Scan for the cell matching the given text and deliver its (X, Y) coordinate at center. 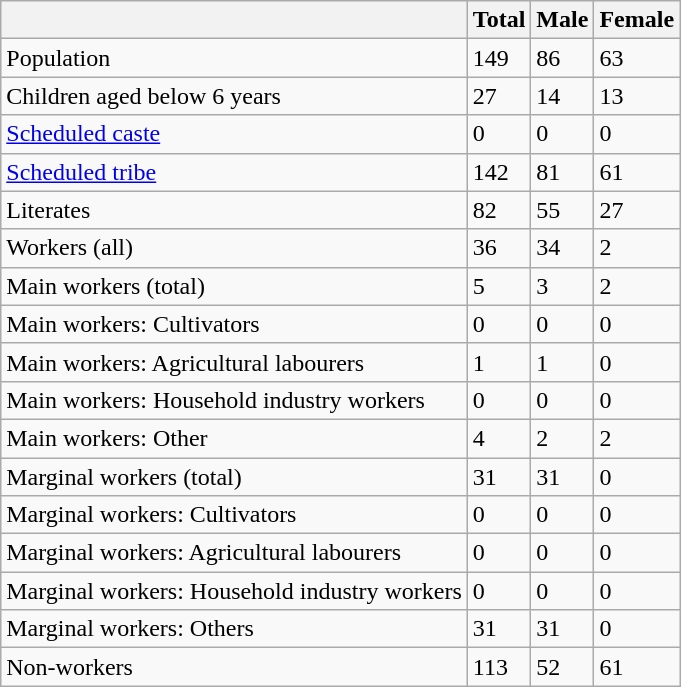
Children aged below 6 years (234, 96)
Workers (all) (234, 248)
Marginal workers: Cultivators (234, 515)
Marginal workers: Others (234, 629)
Main workers: Household industry workers (234, 400)
52 (562, 667)
34 (562, 248)
Marginal workers: Household industry workers (234, 591)
Scheduled caste (234, 134)
86 (562, 58)
Main workers: Other (234, 438)
Main workers (total) (234, 286)
63 (637, 58)
Scheduled tribe (234, 172)
Literates (234, 210)
Main workers: Agricultural labourers (234, 362)
3 (562, 286)
4 (499, 438)
36 (499, 248)
55 (562, 210)
Total (499, 20)
Male (562, 20)
149 (499, 58)
14 (562, 96)
5 (499, 286)
81 (562, 172)
142 (499, 172)
Marginal workers: Agricultural labourers (234, 553)
Female (637, 20)
Main workers: Cultivators (234, 324)
Population (234, 58)
Non-workers (234, 667)
13 (637, 96)
82 (499, 210)
Marginal workers (total) (234, 477)
113 (499, 667)
